Search for the cell housing the specified text and yield its [x, y] center coordinate. 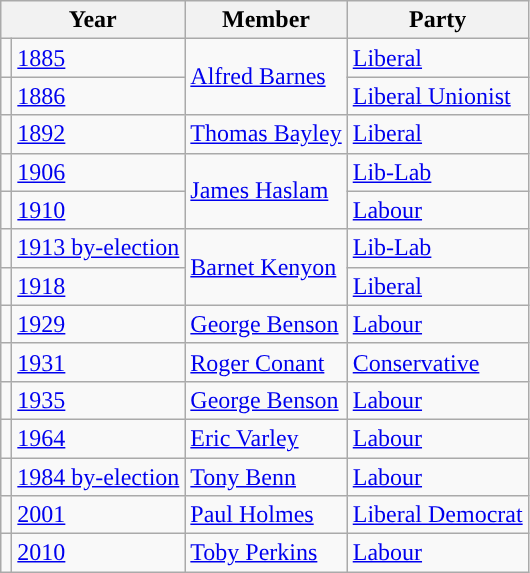
2001 [98, 515]
Conservative [438, 362]
1910 [98, 210]
Tony Benn [266, 477]
Toby Perkins [266, 553]
1918 [98, 286]
1935 [98, 400]
Roger Conant [266, 362]
1931 [98, 362]
Paul Holmes [266, 515]
Member [266, 20]
1964 [98, 438]
Thomas Bayley [266, 134]
James Haslam [266, 191]
1892 [98, 134]
1913 by-election [98, 248]
Barnet Kenyon [266, 267]
1885 [98, 58]
Liberal Unionist [438, 96]
1906 [98, 172]
Alfred Barnes [266, 77]
Party [438, 20]
1984 by-election [98, 477]
Liberal Democrat [438, 515]
1886 [98, 96]
2010 [98, 553]
1929 [98, 324]
Year [93, 20]
Eric Varley [266, 438]
